Identify which cell holds the provided text, then report its (x, y) central coordinate. 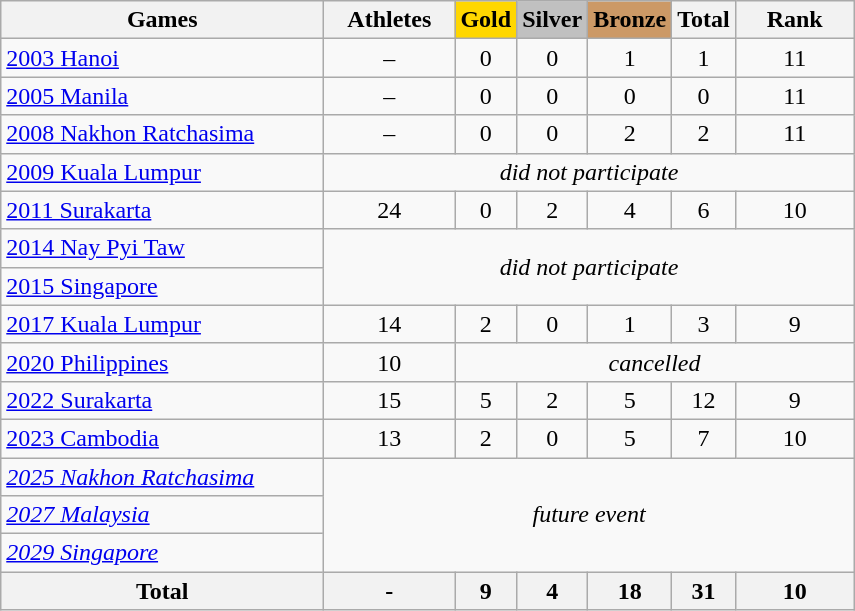
2017 Kuala Lumpur (162, 324)
Games (162, 20)
3 (704, 324)
13 (390, 438)
future event (589, 515)
Bronze (630, 20)
2027 Malaysia (162, 515)
31 (704, 591)
2014 Nay Pyi Taw (162, 248)
Gold (486, 20)
Athletes (390, 20)
2020 Philippines (162, 362)
15 (390, 400)
2009 Kuala Lumpur (162, 172)
2015 Singapore (162, 286)
2025 Nakhon Ratchasima (162, 477)
cancelled (654, 362)
2029 Singapore (162, 553)
Rank (794, 20)
12 (704, 400)
- (390, 591)
6 (704, 210)
Silver (552, 20)
18 (630, 591)
2022 Surakarta (162, 400)
14 (390, 324)
2023 Cambodia (162, 438)
2008 Nakhon Ratchasima (162, 134)
2011 Surakarta (162, 210)
2003 Hanoi (162, 58)
7 (704, 438)
24 (390, 210)
2005 Manila (162, 96)
